Determine the (X, Y) coordinate at the center of the cell enclosing the given text.  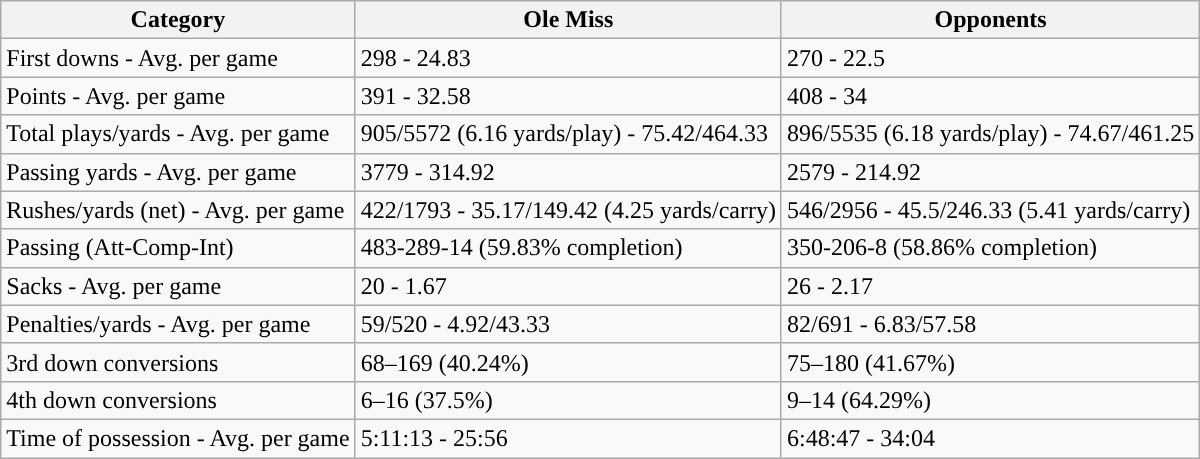
5:11:13 - 25:56 (568, 438)
905/5572 (6.16 yards/play) - 75.42/464.33 (568, 134)
483-289-14 (59.83% completion) (568, 248)
350-206-8 (58.86% completion) (990, 248)
896/5535 (6.18 yards/play) - 74.67/461.25 (990, 134)
422/1793 - 35.17/149.42 (4.25 yards/carry) (568, 210)
Passing yards - Avg. per game (178, 172)
6–16 (37.5%) (568, 400)
82/691 - 6.83/57.58 (990, 324)
6:48:47 - 34:04 (990, 438)
270 - 22.5 (990, 58)
2579 - 214.92 (990, 172)
391 - 32.58 (568, 96)
75–180 (41.67%) (990, 362)
3779 - 314.92 (568, 172)
3rd down conversions (178, 362)
First downs - Avg. per game (178, 58)
Total plays/yards - Avg. per game (178, 134)
Penalties/yards - Avg. per game (178, 324)
Ole Miss (568, 20)
26 - 2.17 (990, 286)
Points - Avg. per game (178, 96)
4th down conversions (178, 400)
Passing (Att-Comp-Int) (178, 248)
Rushes/yards (net) - Avg. per game (178, 210)
Sacks - Avg. per game (178, 286)
408 - 34 (990, 96)
Category (178, 20)
59/520 - 4.92/43.33 (568, 324)
546/2956 - 45.5/246.33 (5.41 yards/carry) (990, 210)
Time of possession - Avg. per game (178, 438)
298 - 24.83 (568, 58)
Opponents (990, 20)
68–169 (40.24%) (568, 362)
20 - 1.67 (568, 286)
9–14 (64.29%) (990, 400)
